Find where the given text appears and provide that cell's center as [X, Y] coordinate. 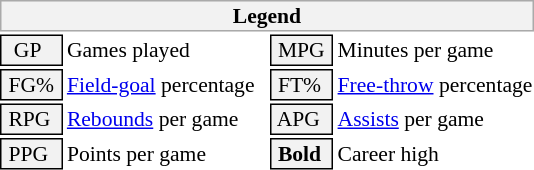
MPG [302, 50]
GP [31, 50]
APG [302, 120]
Field-goal percentage [166, 85]
Bold [302, 154]
Free-throw percentage [435, 85]
Rebounds per game [166, 120]
Legend [267, 16]
PPG [31, 154]
Career high [435, 154]
RPG [31, 120]
FG% [31, 85]
Minutes per game [435, 50]
Assists per game [435, 120]
FT% [302, 85]
Games played [166, 50]
Points per game [166, 154]
